Extract the (x, y) coordinate from the center of the cell holding the provided text.  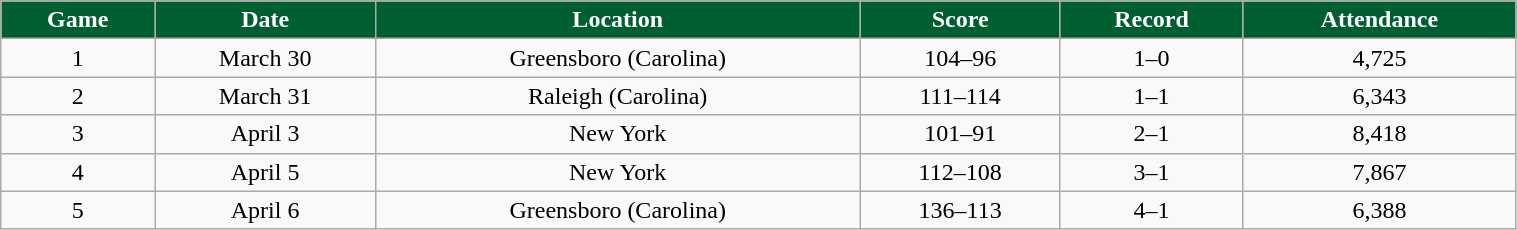
5 (78, 210)
March 31 (266, 96)
2–1 (1151, 134)
Record (1151, 20)
7,867 (1380, 172)
March 30 (266, 58)
3 (78, 134)
1–1 (1151, 96)
Date (266, 20)
8,418 (1380, 134)
6,343 (1380, 96)
Attendance (1380, 20)
Location (617, 20)
1 (78, 58)
Game (78, 20)
April 5 (266, 172)
4–1 (1151, 210)
4 (78, 172)
1–0 (1151, 58)
111–114 (960, 96)
Score (960, 20)
101–91 (960, 134)
Raleigh (Carolina) (617, 96)
104–96 (960, 58)
2 (78, 96)
April 6 (266, 210)
6,388 (1380, 210)
136–113 (960, 210)
4,725 (1380, 58)
3–1 (1151, 172)
April 3 (266, 134)
112–108 (960, 172)
